For the text-containing cell, return its midpoint in [X, Y] coordinate format. 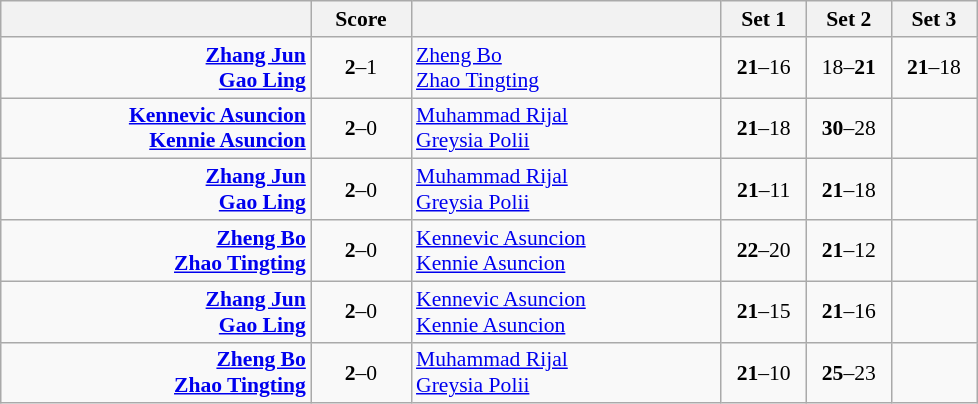
21–15 [764, 312]
25–23 [848, 372]
18–21 [848, 68]
Set 1 [764, 19]
Set 3 [934, 19]
21–11 [764, 190]
21–12 [848, 250]
22–20 [764, 250]
2–1 [361, 68]
Score [361, 19]
30–28 [848, 128]
Set 2 [848, 19]
21–10 [764, 372]
